From the cell containing the given text, extract its center point as [X, Y] coordinate. 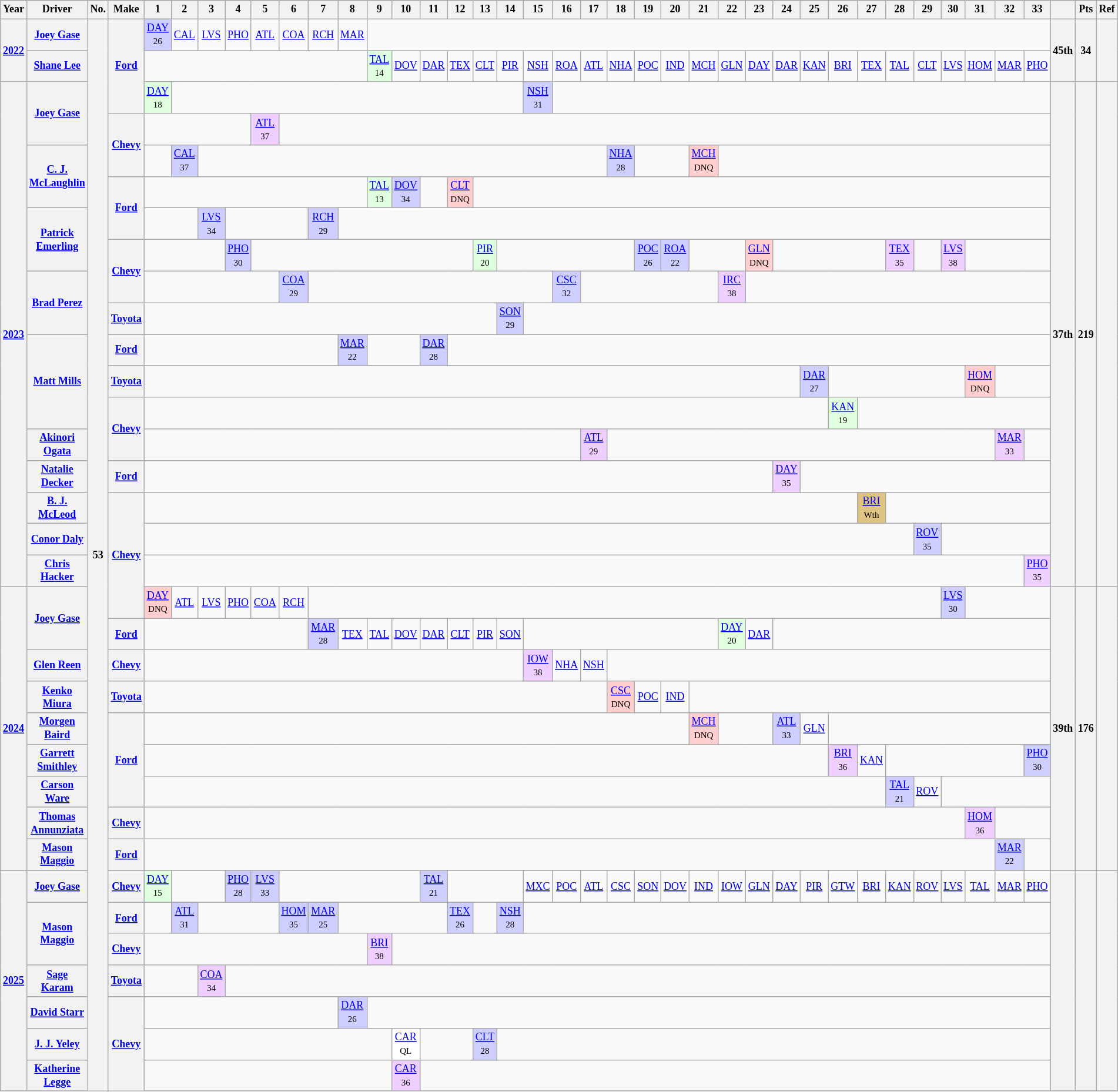
Morgen Baird [57, 729]
17 [594, 9]
NHA28 [621, 161]
POC26 [648, 256]
DAY35 [786, 476]
ATL31 [185, 918]
CAL37 [185, 161]
8 [352, 9]
Pts [1086, 9]
Shane Lee [57, 66]
PHO35 [1037, 571]
9 [379, 9]
5 [265, 9]
COA34 [212, 981]
Kenko Miura [57, 697]
ROA [567, 66]
KAN19 [843, 413]
Akinori Ogata [57, 445]
IOW38 [538, 665]
53 [98, 555]
45th [1063, 51]
Year [14, 9]
CSC32 [567, 287]
28 [899, 9]
CLT28 [484, 1044]
DOV34 [406, 192]
TAL13 [379, 192]
DAY20 [732, 634]
Glen Reen [57, 665]
Ref [1107, 9]
IOW [732, 886]
NSH31 [538, 98]
32 [1009, 9]
BRI38 [379, 949]
GLNDNQ [759, 256]
BRI36 [843, 760]
Brad Perez [57, 302]
4 [239, 9]
2024 [14, 729]
CAL [185, 35]
Sage Karam [57, 981]
ATL37 [265, 129]
IRC38 [732, 287]
DAR28 [434, 350]
7 [323, 9]
ROA22 [675, 256]
NSH28 [510, 918]
33 [1037, 9]
14 [510, 9]
22 [732, 9]
ATL33 [786, 729]
MAR28 [323, 634]
Carson Ware [57, 792]
LVS34 [212, 224]
RCH29 [323, 224]
HOM [980, 66]
COA29 [294, 287]
13 [484, 9]
CAR36 [406, 1076]
Driver [57, 9]
CSCDNQ [621, 697]
2025 [14, 981]
19 [648, 9]
LVS33 [265, 886]
3 [212, 9]
GTW [843, 886]
LVS38 [953, 256]
C. J. McLaughlin [57, 176]
Katherine Legge [57, 1076]
11 [434, 9]
16 [567, 9]
ROV35 [928, 540]
BRIWth [872, 508]
12 [460, 9]
23 [759, 9]
DAR26 [352, 1013]
Thomas Annunziata [57, 823]
PHO28 [239, 886]
26 [843, 9]
CLTDNQ [460, 192]
1 [158, 9]
CARQL [406, 1044]
Make [126, 9]
PIR20 [484, 256]
DAY15 [158, 886]
ATL29 [594, 445]
LVS30 [953, 602]
DAYDNQ [158, 602]
39th [1063, 729]
Chris Hacker [57, 571]
6 [294, 9]
DAY26 [158, 35]
Garrett Smithley [57, 760]
Patrick Emerling [57, 240]
31 [980, 9]
CSC [621, 886]
TEX35 [899, 256]
25 [814, 9]
DAY18 [158, 98]
SON29 [510, 319]
J. J. Yeley [57, 1044]
HOMDNQ [980, 381]
TAL14 [379, 66]
HOM35 [294, 918]
30 [953, 9]
No. [98, 9]
DAR27 [814, 381]
37th [1063, 334]
MAR25 [323, 918]
10 [406, 9]
David Starr [57, 1013]
2 [185, 9]
Matt Mills [57, 382]
24 [786, 9]
B. J. McLeod [57, 508]
21 [704, 9]
MXC [538, 886]
HOM36 [980, 823]
34 [1086, 51]
Natalie Decker [57, 476]
TEX26 [460, 918]
20 [675, 9]
2022 [14, 51]
18 [621, 9]
MCH [704, 66]
2023 [14, 334]
27 [872, 9]
15 [538, 9]
Conor Daly [57, 540]
219 [1086, 334]
176 [1086, 729]
MAR33 [1009, 445]
29 [928, 9]
